Return (X, Y) of the center of cell containing provided text 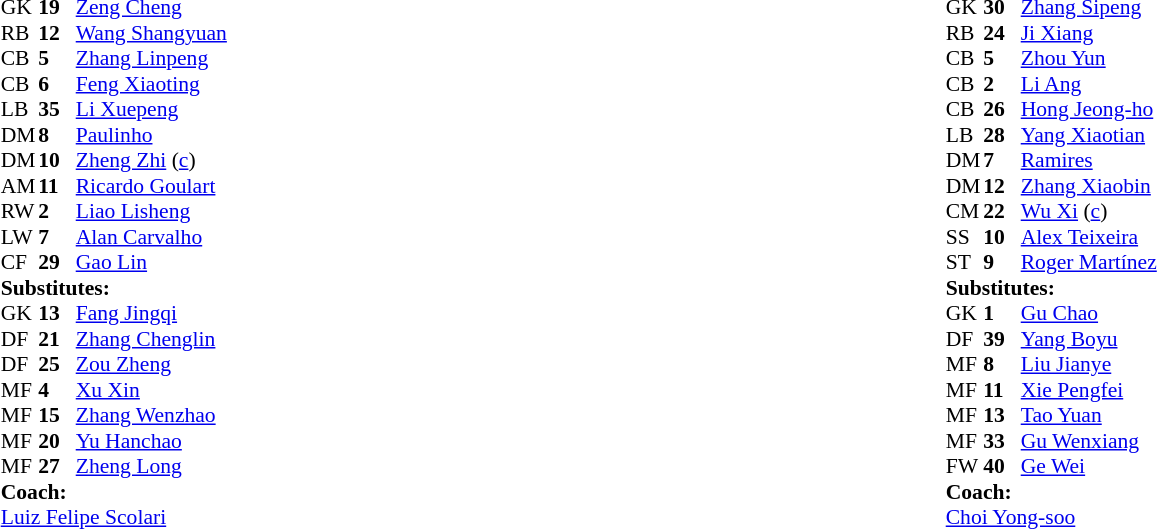
Zhou Yun (1089, 59)
22 (1002, 211)
Ji Xiang (1089, 33)
Feng Xiaoting (152, 84)
Alan Carvalho (152, 237)
29 (57, 263)
35 (57, 109)
Yu Hanchao (152, 441)
20 (57, 441)
4 (57, 390)
Fang Jingqi (152, 313)
24 (1002, 33)
Ge Wei (1089, 467)
Zhang Linpeng (152, 59)
Zhang Xiaobin (1089, 186)
Tao Yuan (1089, 415)
FW (965, 467)
Wu Xi (c) (1089, 211)
AM (20, 186)
CF (20, 263)
Ramires (1089, 161)
39 (1002, 339)
Yang Boyu (1089, 339)
Zhang Wenzhao (152, 415)
25 (57, 365)
6 (57, 84)
Zheng Zhi (c) (152, 161)
Gu Wenxiang (1089, 441)
Gao Lin (152, 263)
Zhang Chenglin (152, 339)
Liu Jianye (1089, 365)
Alex Teixeira (1089, 237)
33 (1002, 441)
Ricardo Goulart (152, 186)
Roger Martínez (1089, 263)
Wang Shangyuan (152, 33)
27 (57, 467)
RW (20, 211)
ST (965, 263)
9 (1002, 263)
LW (20, 237)
Paulinho (152, 135)
Yang Xiaotian (1089, 135)
28 (1002, 135)
Hong Jeong-ho (1089, 109)
Zou Zheng (152, 365)
Liao Lisheng (152, 211)
Xie Pengfei (1089, 390)
15 (57, 415)
Zheng Long (152, 467)
26 (1002, 109)
Li Xuepeng (152, 109)
SS (965, 237)
Xu Xin (152, 390)
40 (1002, 467)
Gu Chao (1089, 313)
21 (57, 339)
Li Ang (1089, 84)
CM (965, 211)
1 (1002, 313)
